Detect which cell encompasses the target text, then output its [x, y] center coordinate. 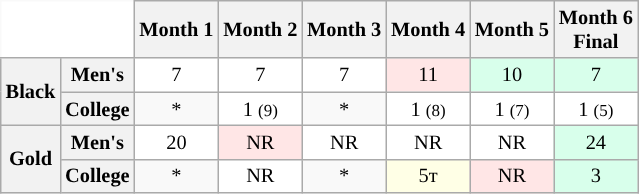
Month 4 [428, 29]
Gold [31, 158]
10 [512, 75]
Month 1 [176, 29]
3 [596, 176]
11 [428, 75]
Month 2 [260, 29]
20 [176, 142]
1 (9) [260, 109]
24 [596, 142]
5т [428, 176]
1 (8) [428, 109]
1 (7) [512, 109]
Black [31, 92]
Month 6Final [596, 29]
Month 3 [344, 29]
1 (5) [596, 109]
Month 5 [512, 29]
